Capture the cell that displays the provided text and extract its (x, y) central coordinate. 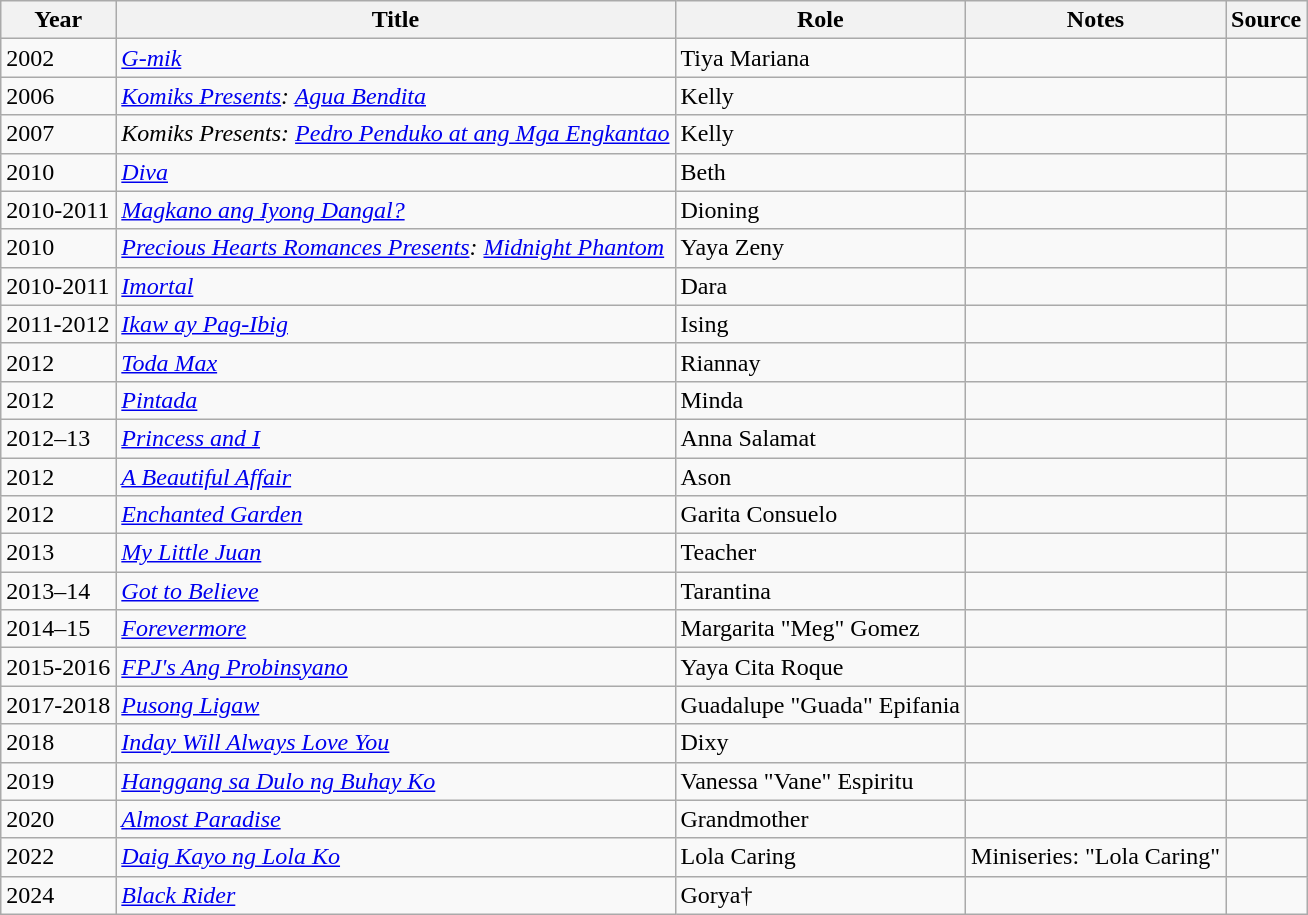
Source (1266, 20)
Toda Max (396, 362)
Margarita "Meg" Gomez (820, 629)
Inday Will Always Love You (396, 743)
Ising (820, 324)
Lola Caring (820, 857)
2018 (58, 743)
Yaya Cita Roque (820, 667)
Forevermore (396, 629)
Gorya† (820, 895)
Daig Kayo ng Lola Ko (396, 857)
2006 (58, 96)
Grandmother (820, 819)
2013–14 (58, 591)
2007 (58, 134)
Precious Hearts Romances Presents: Midnight Phantom (396, 248)
Komiks Presents: Agua Bendita (396, 96)
Imortal (396, 286)
Minda (820, 400)
G-mik (396, 58)
Anna Salamat (820, 438)
2019 (58, 781)
Pintada (396, 400)
Diva (396, 172)
Miniseries: "Lola Caring" (1096, 857)
Magkano ang Iyong Dangal? (396, 210)
2015-2016 (58, 667)
Komiks Presents: Pedro Penduko at ang Mga Engkantao (396, 134)
Teacher (820, 553)
Notes (1096, 20)
2002 (58, 58)
Dixy (820, 743)
Vanessa "Vane" Espiritu (820, 781)
2013 (58, 553)
Black Rider (396, 895)
2022 (58, 857)
Role (820, 20)
Dara (820, 286)
2020 (58, 819)
Tarantina (820, 591)
Beth (820, 172)
Ason (820, 477)
Riannay (820, 362)
My Little Juan (396, 553)
Yaya Zeny (820, 248)
Princess and I (396, 438)
2024 (58, 895)
2017-2018 (58, 705)
Almost Paradise (396, 819)
FPJ's Ang Probinsyano (396, 667)
2012–13 (58, 438)
Got to Believe (396, 591)
2011-2012 (58, 324)
Hanggang sa Dulo ng Buhay Ko (396, 781)
Garita Consuelo (820, 515)
Enchanted Garden (396, 515)
Tiya Mariana (820, 58)
Year (58, 20)
Pusong Ligaw (396, 705)
A Beautiful Affair (396, 477)
Title (396, 20)
2014–15 (58, 629)
Dioning (820, 210)
Guadalupe "Guada" Epifania (820, 705)
Ikaw ay Pag-Ibig (396, 324)
